Capture the cell that displays the provided text and extract its (X, Y) central coordinate. 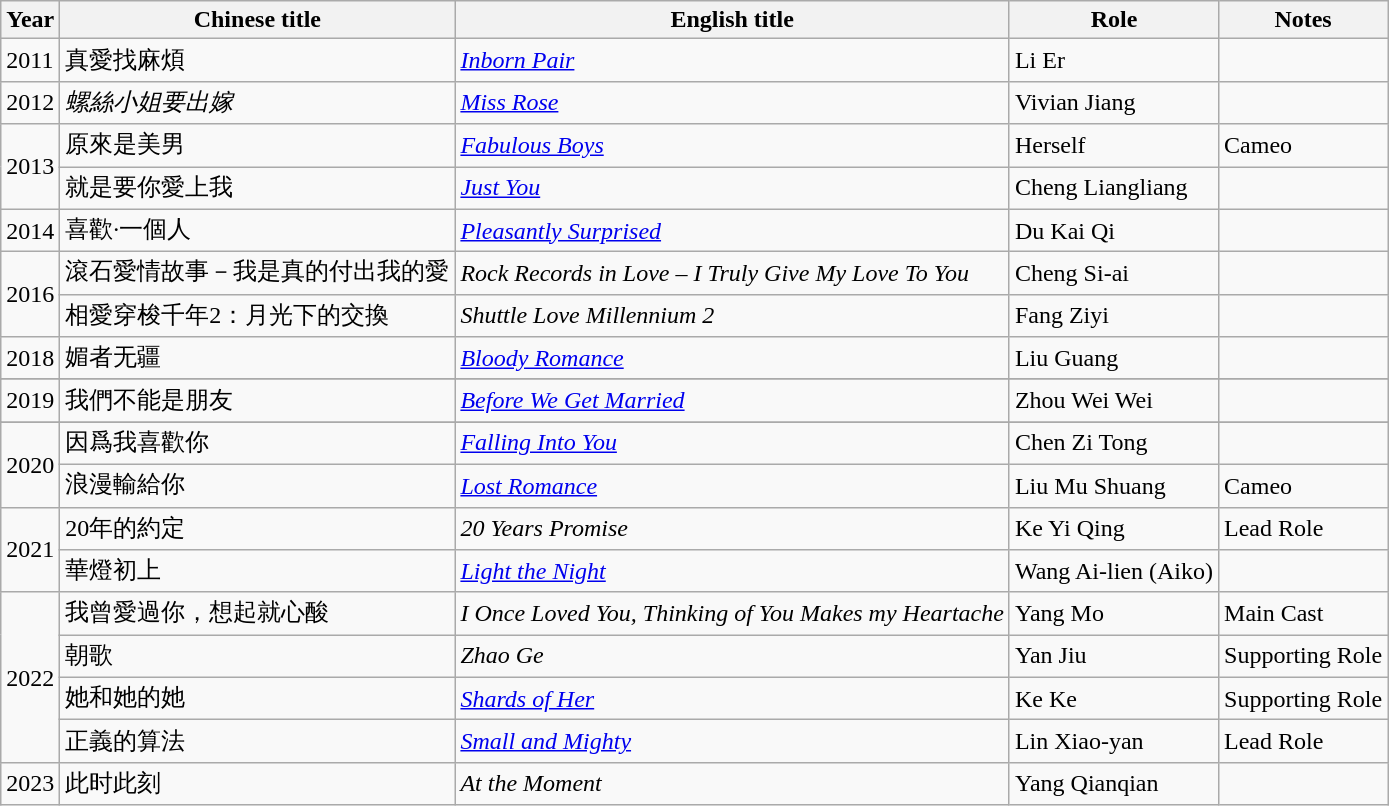
20年的約定 (258, 528)
Small and Mighty (732, 742)
Cheng Liangliang (1114, 188)
2021 (30, 550)
2023 (30, 784)
此时此刻 (258, 784)
Li Er (1114, 60)
Yan Jiu (1114, 656)
Miss Rose (732, 102)
朝歌 (258, 656)
Falling Into You (732, 444)
Rock Records in Love – I Truly Give My Love To You (732, 274)
Liu Mu Shuang (1114, 486)
Ke Yi Qing (1114, 528)
浪漫輸給你 (258, 486)
相愛穿梭千年2：月光下的交換 (258, 316)
Zhao Ge (732, 656)
2022 (30, 677)
2020 (30, 464)
正義的算法 (258, 742)
就是要你愛上我 (258, 188)
Chinese title (258, 20)
Lost Romance (732, 486)
Main Cast (1304, 614)
Ke Ke (1114, 698)
2012 (30, 102)
I Once Loved You, Thinking of You Makes my Heartache (732, 614)
2019 (30, 400)
華燈初上 (258, 572)
我們不能是朋友 (258, 400)
我曾愛過你，想起就心酸 (258, 614)
Zhou Wei Wei (1114, 400)
2016 (30, 294)
Pleasantly Surprised (732, 230)
2014 (30, 230)
Lin Xiao-yan (1114, 742)
Light the Night (732, 572)
English title (732, 20)
Bloody Romance (732, 358)
Du Kai Qi (1114, 230)
Wang Ai-lien (Aiko) (1114, 572)
原來是美男 (258, 146)
Before We Get Married (732, 400)
真愛找麻煩 (258, 60)
Fabulous Boys (732, 146)
At the Moment (732, 784)
Role (1114, 20)
Just You (732, 188)
2013 (30, 166)
20 Years Promise (732, 528)
Vivian Jiang (1114, 102)
Herself (1114, 146)
Shuttle Love Millennium 2 (732, 316)
因爲我喜歡你 (258, 444)
Inborn Pair (732, 60)
Yang Qianqian (1114, 784)
喜歡·一個人 (258, 230)
Cheng Si-ai (1114, 274)
Fang Ziyi (1114, 316)
Chen Zi Tong (1114, 444)
Year (30, 20)
Yang Mo (1114, 614)
媚者无疆 (258, 358)
Notes (1304, 20)
她和她的她 (258, 698)
螺絲小姐要出嫁 (258, 102)
Shards of Her (732, 698)
Liu Guang (1114, 358)
2011 (30, 60)
2018 (30, 358)
滾石愛情故事－我是真的付出我的愛 (258, 274)
